From the cell containing the given text, extract its center point as (x, y) coordinate. 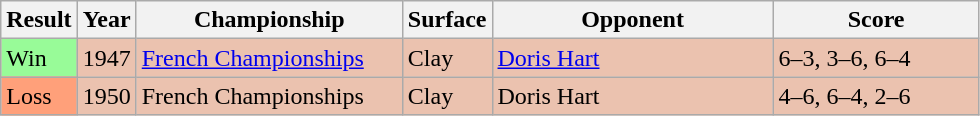
1947 (106, 58)
Win (39, 58)
Championship (269, 20)
Result (39, 20)
Loss (39, 96)
6–3, 3–6, 6–4 (876, 58)
1950 (106, 96)
Surface (447, 20)
Opponent (632, 20)
Score (876, 20)
4–6, 6–4, 2–6 (876, 96)
Year (106, 20)
